Determine the (x, y) coordinate at the center of the cell enclosing the given text.  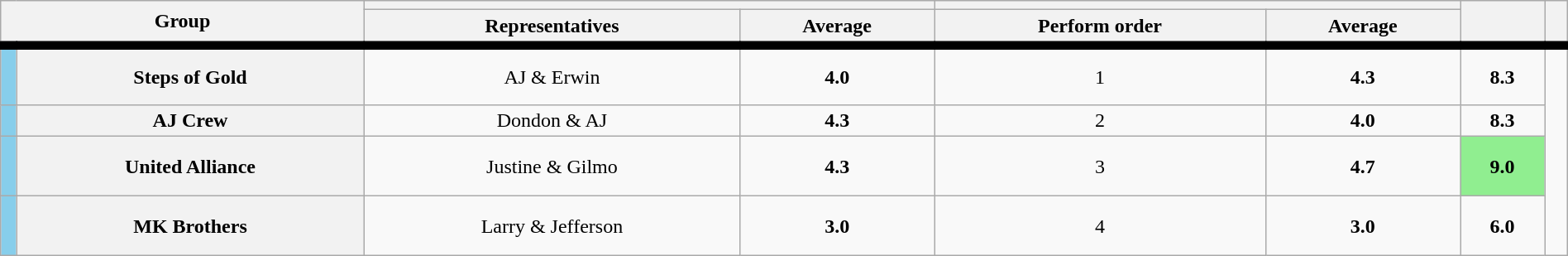
Representatives (552, 28)
AJ Crew (190, 120)
3 (1100, 166)
MK Brothers (190, 225)
4 (1100, 225)
Justine & Gilmo (552, 166)
2 (1100, 120)
United Alliance (190, 166)
Larry & Jefferson (552, 225)
4.7 (1363, 166)
1 (1100, 75)
9.0 (1503, 166)
6.0 (1503, 225)
Perform order (1100, 28)
Dondon & AJ (552, 120)
AJ & Erwin (552, 75)
Steps of Gold (190, 75)
Group (183, 23)
